For the text-containing cell, return its midpoint in (X, Y) coordinate format. 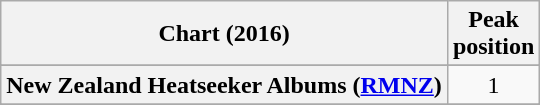
1 (493, 85)
Peak position (493, 34)
New Zealand Heatseeker Albums (RMNZ) (224, 85)
Chart (2016) (224, 34)
